For the text-containing cell, return its midpoint in (X, Y) coordinate format. 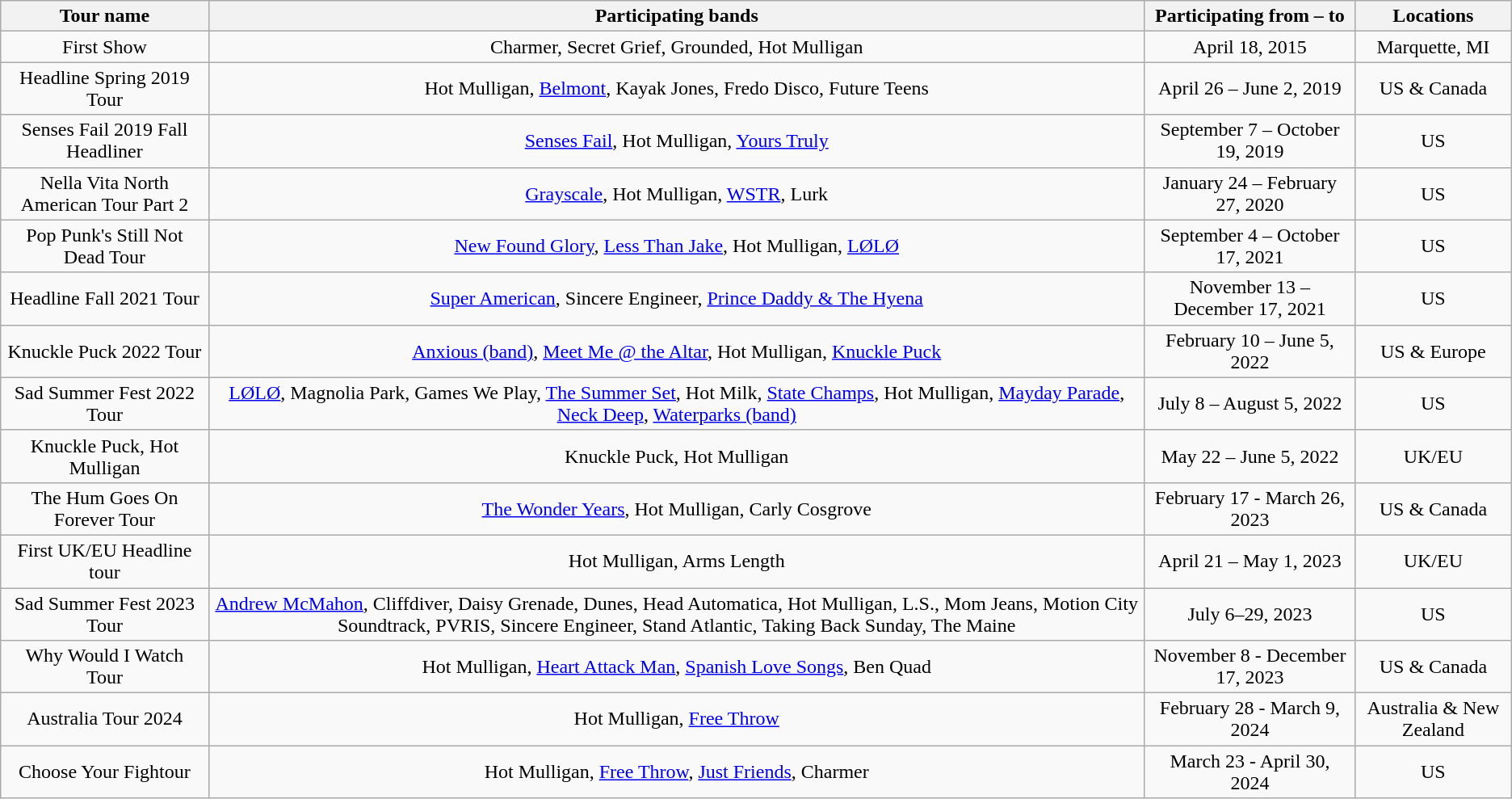
April 26 – June 2, 2019 (1249, 89)
First UK/EU Headline tour (105, 561)
Senses Fail 2019 Fall Headliner (105, 141)
September 4 – October 17, 2021 (1249, 246)
Marquette, MI (1434, 47)
Hot Mulligan, Free Throw, Just Friends, Charmer (677, 772)
July 8 – August 5, 2022 (1249, 404)
Australia & New Zealand (1434, 719)
February 17 - March 26, 2023 (1249, 509)
February 28 - March 9, 2024 (1249, 719)
Sad Summer Fest 2022 Tour (105, 404)
January 24 – February 27, 2020 (1249, 194)
February 10 – June 5, 2022 (1249, 351)
Headline Spring 2019 Tour (105, 89)
The Hum Goes On Forever Tour (105, 509)
Senses Fail, Hot Mulligan, Yours Truly (677, 141)
Grayscale, Hot Mulligan, WSTR, Lurk (677, 194)
Sad Summer Fest 2023 Tour (105, 614)
Hot Mulligan, Heart Attack Man, Spanish Love Songs, Ben Quad (677, 667)
Headline Fall 2021 Tour (105, 299)
US & Europe (1434, 351)
Pop Punk's Still Not Dead Tour (105, 246)
Why Would I Watch Tour (105, 667)
July 6–29, 2023 (1249, 614)
Anxious (band), Meet Me @ the Altar, Hot Mulligan, Knuckle Puck (677, 351)
First Show (105, 47)
New Found Glory, Less Than Jake, Hot Mulligan, LØLØ (677, 246)
Choose Your Fightour (105, 772)
Knuckle Puck 2022 Tour (105, 351)
March 23 - April 30, 2024 (1249, 772)
Tour name (105, 16)
Australia Tour 2024 (105, 719)
Locations (1434, 16)
Hot Mulligan, Arms Length (677, 561)
May 22 – June 5, 2022 (1249, 456)
Participating from – to (1249, 16)
Hot Mulligan, Belmont, Kayak Jones, Fredo Disco, Future Teens (677, 89)
April 21 – May 1, 2023 (1249, 561)
September 7 – October 19, 2019 (1249, 141)
Hot Mulligan, Free Throw (677, 719)
April 18, 2015 (1249, 47)
November 8 - December 17, 2023 (1249, 667)
Super American, Sincere Engineer, Prince Daddy & The Hyena (677, 299)
The Wonder Years, Hot Mulligan, Carly Cosgrove (677, 509)
Nella Vita North American Tour Part 2 (105, 194)
Participating bands (677, 16)
LØLØ, Magnolia Park, Games We Play, The Summer Set, Hot Milk, State Champs, Hot Mulligan, Mayday Parade, Neck Deep, Waterparks (band) (677, 404)
November 13 – December 17, 2021 (1249, 299)
Charmer, Secret Grief, Grounded, Hot Mulligan (677, 47)
